From the cell containing the given text, extract its center point as (x, y) coordinate. 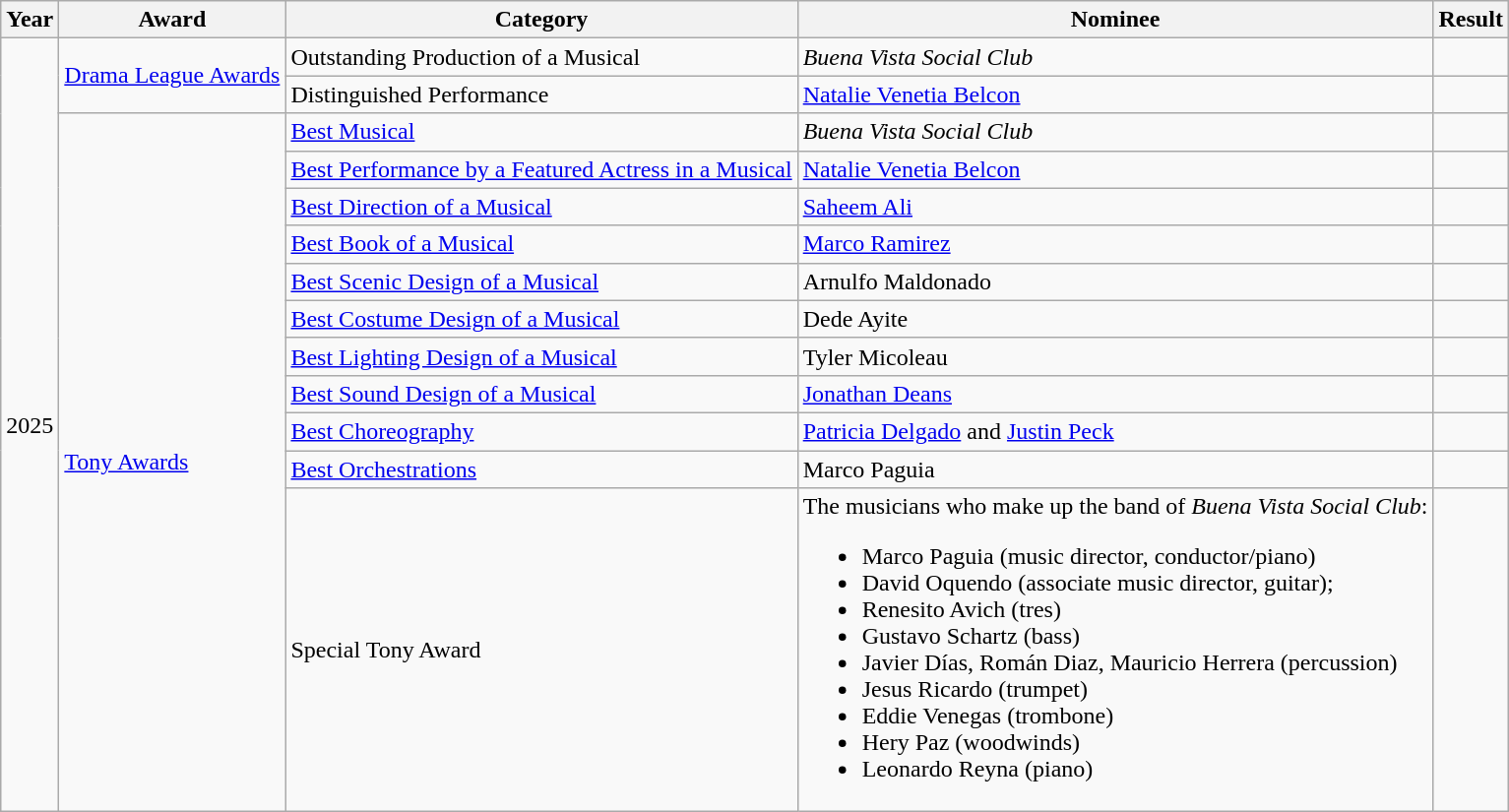
Drama League Awards (172, 76)
Award (172, 20)
Best Performance by a Featured Actress in a Musical (541, 169)
Nominee (1115, 20)
Best Sound Design of a Musical (541, 394)
Best Choreography (541, 431)
Tyler Micoleau (1115, 356)
Tony Awards (172, 463)
Dede Ayite (1115, 319)
Jonathan Deans (1115, 394)
Best Direction of a Musical (541, 207)
Best Scenic Design of a Musical (541, 281)
Best Orchestrations (541, 469)
Outstanding Production of a Musical (541, 57)
2025 (30, 425)
Year (30, 20)
Saheem Ali (1115, 207)
Distinguished Performance (541, 94)
Marco Paguia (1115, 469)
Category (541, 20)
Arnulfo Maldonado (1115, 281)
Best Book of a Musical (541, 244)
Marco Ramirez (1115, 244)
Best Musical (541, 132)
Best Costume Design of a Musical (541, 319)
Result (1471, 20)
Patricia Delgado and Justin Peck (1115, 431)
Special Tony Award (541, 650)
Best Lighting Design of a Musical (541, 356)
